Return the [X, Y] coordinate for the center point of the cell that contains the specified text.  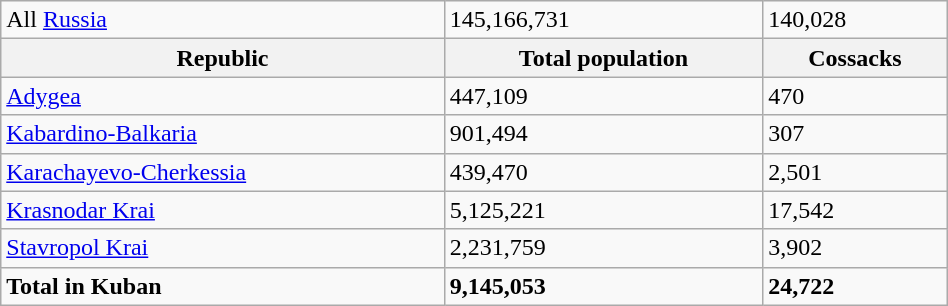
9,145,053 [604, 286]
Cossacks [856, 58]
145,166,731 [604, 20]
Adygea [222, 96]
24,722 [856, 286]
17,542 [856, 210]
Karachayevo-Cherkessia [222, 172]
5,125,221 [604, 210]
140,028 [856, 20]
Total population [604, 58]
Stavropol Krai [222, 248]
307 [856, 134]
Total in Kuban [222, 286]
439,470 [604, 172]
Kabardino-Balkaria [222, 134]
901,494 [604, 134]
2,501 [856, 172]
2,231,759 [604, 248]
447,109 [604, 96]
Republic [222, 58]
3,902 [856, 248]
470 [856, 96]
Krasnodar Krai [222, 210]
All Russia [222, 20]
